Find where the given text appears and provide that cell's center as [x, y] coordinate. 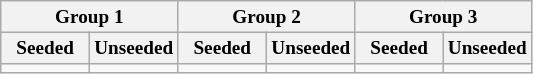
Group 3 [443, 17]
Group 1 [90, 17]
Group 2 [266, 17]
